Pinpoint the cell where the given text exists, returning its [x, y] midpoint coordinate. 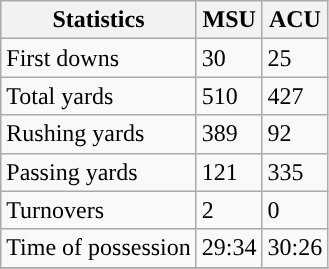
30 [229, 58]
335 [295, 172]
Statistics [99, 20]
30:26 [295, 248]
MSU [229, 20]
510 [229, 96]
2 [229, 210]
ACU [295, 20]
First downs [99, 58]
29:34 [229, 248]
0 [295, 210]
427 [295, 96]
92 [295, 134]
Time of possession [99, 248]
Total yards [99, 96]
Rushing yards [99, 134]
121 [229, 172]
Passing yards [99, 172]
389 [229, 134]
25 [295, 58]
Turnovers [99, 210]
